Detect which cell encompasses the target text, then output its [X, Y] center coordinate. 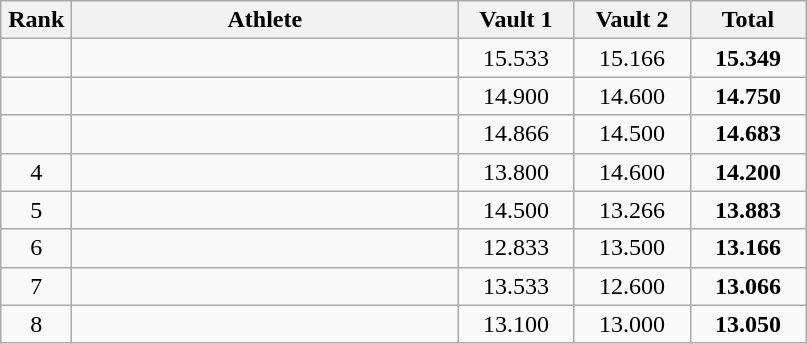
5 [36, 210]
14.200 [748, 172]
13.166 [748, 248]
Athlete [265, 20]
8 [36, 324]
12.833 [516, 248]
13.000 [632, 324]
14.750 [748, 96]
Vault 1 [516, 20]
4 [36, 172]
14.683 [748, 134]
13.800 [516, 172]
6 [36, 248]
15.349 [748, 58]
13.050 [748, 324]
13.066 [748, 286]
Vault 2 [632, 20]
13.266 [632, 210]
13.533 [516, 286]
15.166 [632, 58]
13.100 [516, 324]
14.900 [516, 96]
12.600 [632, 286]
Total [748, 20]
15.533 [516, 58]
Rank [36, 20]
13.500 [632, 248]
14.866 [516, 134]
13.883 [748, 210]
7 [36, 286]
